Locate the cell with the specified text and output its (x, y) center coordinate. 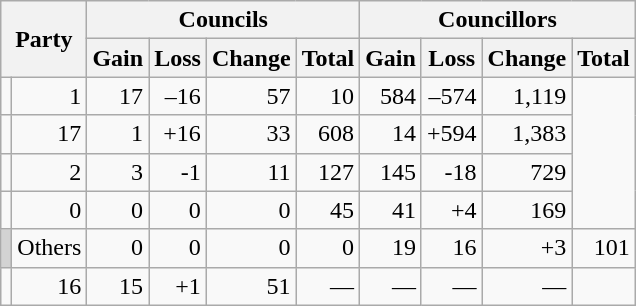
Councils (224, 20)
33 (251, 134)
Others (50, 248)
19 (391, 248)
45 (328, 210)
–16 (178, 96)
2 (50, 172)
11 (251, 172)
10 (328, 96)
-1 (178, 172)
101 (604, 248)
+1 (178, 286)
1,119 (527, 96)
14 (391, 134)
729 (527, 172)
41 (391, 210)
57 (251, 96)
145 (391, 172)
-18 (452, 172)
+16 (178, 134)
608 (328, 134)
Party (44, 39)
15 (118, 286)
–574 (452, 96)
584 (391, 96)
51 (251, 286)
+3 (527, 248)
1,383 (527, 134)
3 (118, 172)
+4 (452, 210)
127 (328, 172)
Councillors (498, 20)
169 (527, 210)
+594 (452, 134)
